Identify which cell holds the provided text, then report its [x, y] central coordinate. 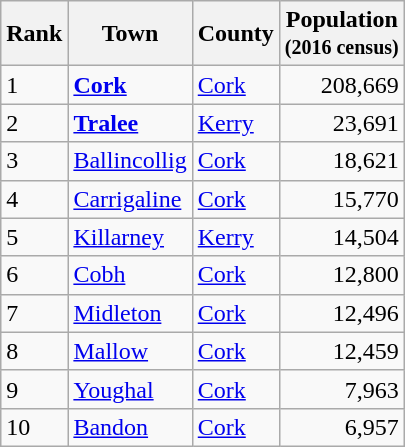
Ballincollig [130, 161]
208,669 [342, 85]
5 [34, 237]
3 [34, 161]
Carrigaline [130, 199]
Cobh [130, 275]
9 [34, 389]
6 [34, 275]
6,957 [342, 427]
Rank [34, 34]
County [236, 34]
4 [34, 199]
12,800 [342, 275]
23,691 [342, 123]
Killarney [130, 237]
2 [34, 123]
14,504 [342, 237]
7,963 [342, 389]
12,496 [342, 313]
Town [130, 34]
Bandon [130, 427]
Population(2016 census) [342, 34]
Youghal [130, 389]
12,459 [342, 351]
18,621 [342, 161]
1 [34, 85]
Tralee [130, 123]
7 [34, 313]
Mallow [130, 351]
10 [34, 427]
15,770 [342, 199]
Midleton [130, 313]
8 [34, 351]
